Pinpoint the cell where the given text exists, returning its (X, Y) midpoint coordinate. 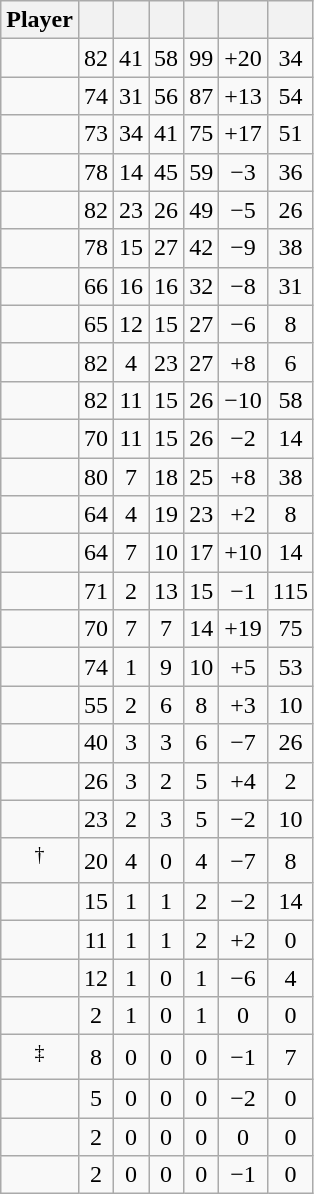
36 (290, 172)
40 (96, 743)
80 (96, 477)
−8 (244, 286)
32 (202, 286)
71 (96, 591)
+13 (244, 96)
−10 (244, 400)
53 (290, 667)
+10 (244, 553)
17 (202, 553)
42 (202, 248)
+5 (244, 667)
20 (96, 860)
+19 (244, 629)
49 (202, 210)
115 (290, 591)
+20 (244, 58)
−5 (244, 210)
Player (40, 20)
+4 (244, 781)
19 (166, 515)
73 (96, 134)
18 (166, 477)
99 (202, 58)
‡ (40, 1058)
45 (166, 172)
54 (290, 96)
−3 (244, 172)
+3 (244, 705)
59 (202, 172)
9 (166, 667)
51 (290, 134)
25 (202, 477)
55 (96, 705)
+17 (244, 134)
† (40, 860)
56 (166, 96)
13 (166, 591)
66 (96, 286)
87 (202, 96)
−9 (244, 248)
65 (96, 324)
